Capture the cell that displays the provided text and extract its [x, y] central coordinate. 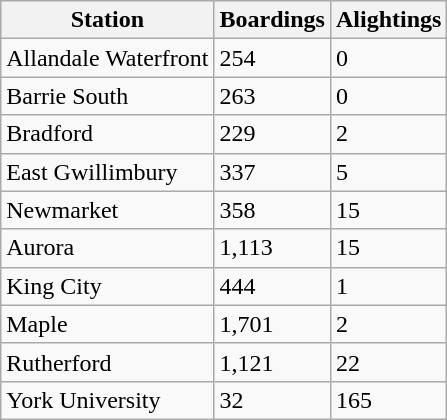
229 [272, 134]
Rutherford [108, 362]
Newmarket [108, 210]
444 [272, 286]
East Gwillimbury [108, 172]
1 [388, 286]
1,121 [272, 362]
1,701 [272, 324]
5 [388, 172]
1,113 [272, 248]
254 [272, 58]
Boardings [272, 20]
King City [108, 286]
Barrie South [108, 96]
York University [108, 400]
22 [388, 362]
Bradford [108, 134]
Allandale Waterfront [108, 58]
358 [272, 210]
Aurora [108, 248]
Station [108, 20]
32 [272, 400]
165 [388, 400]
Alightings [388, 20]
337 [272, 172]
263 [272, 96]
Maple [108, 324]
